Output the [x, y] coordinate of the center of the cell containing the given text.  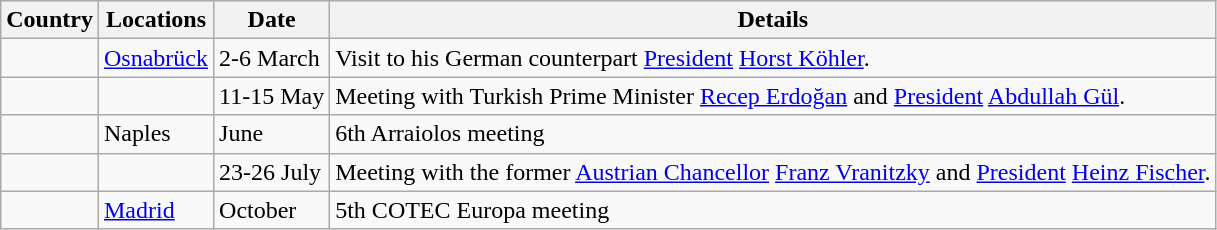
2-6 March [272, 58]
Visit to his German counterpart President Horst Köhler. [773, 58]
Meeting with Turkish Prime Minister Recep Erdoğan and President Abdullah Gül. [773, 96]
Osnabrück [156, 58]
Country [50, 20]
6th Arraiolos meeting [773, 134]
October [272, 210]
Meeting with the former Austrian Chancellor Franz Vranitzky and President Heinz Fischer. [773, 172]
11-15 May [272, 96]
Madrid [156, 210]
June [272, 134]
5th COTEC Europa meeting [773, 210]
23-26 July [272, 172]
Naples [156, 134]
Date [272, 20]
Details [773, 20]
Locations [156, 20]
